Locate the cell with the specified text and output its (X, Y) center coordinate. 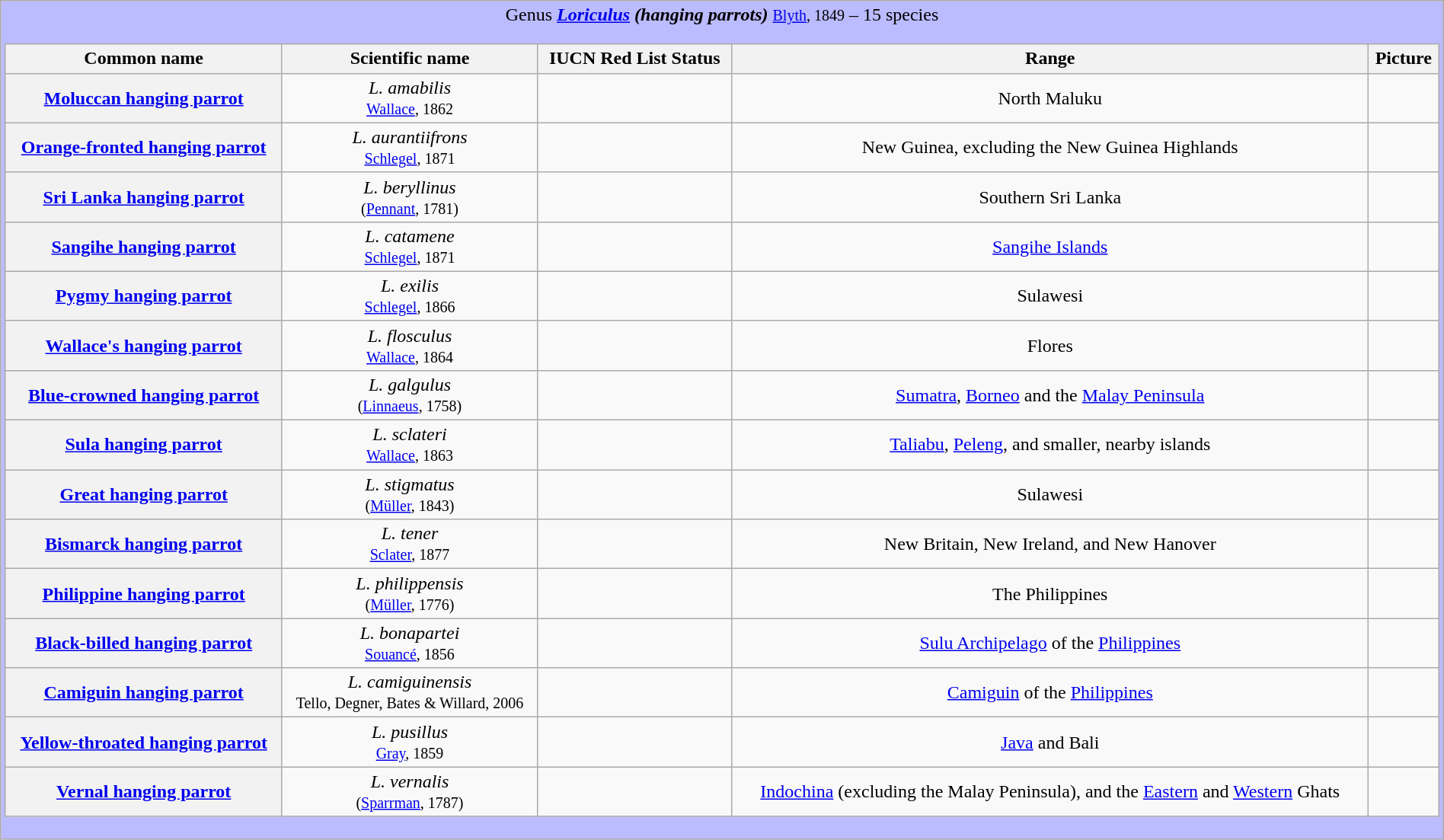
L. beryllinus (Pennant, 1781) (410, 196)
Great hanging parrot (143, 495)
L. bonapartei Souancé, 1856 (410, 643)
L. philippensis (Müller, 1776) (410, 594)
Southern Sri Lanka (1050, 196)
Sulu Archipelago of the Philippines (1050, 643)
Sangihe Islands (1050, 247)
Flores (1050, 346)
IUCN Red List Status (635, 59)
Orange-fronted hanging parrot (143, 148)
Sumatra, Borneo and the Malay Peninsula (1050, 394)
L. galgulus (Linnaeus, 1758) (410, 394)
Black-billed hanging parrot (143, 643)
Wallace's hanging parrot (143, 346)
L. amabilis Wallace, 1862 (410, 97)
L. exilis Schlegel, 1866 (410, 295)
Yellow-throated hanging parrot (143, 742)
Camiguin hanging parrot (143, 693)
Moluccan hanging parrot (143, 97)
Blue-crowned hanging parrot (143, 394)
Scientific name (410, 59)
Indochina (excluding the Malay Peninsula), and the Eastern and Western Ghats (1050, 792)
North Maluku (1050, 97)
L. pusillus Gray, 1859 (410, 742)
Pygmy hanging parrot (143, 295)
L. stigmatus (Müller, 1843) (410, 495)
New Britain, New Ireland, and New Hanover (1050, 544)
Taliabu, Peleng, and smaller, nearby islands (1050, 445)
L. catamene Schlegel, 1871 (410, 247)
L. camiguinensis Tello, Degner, Bates & Willard, 2006 (410, 693)
Sangihe hanging parrot (143, 247)
L. aurantiifrons Schlegel, 1871 (410, 148)
Common name (143, 59)
L. vernalis (Sparrman, 1787) (410, 792)
Philippine hanging parrot (143, 594)
Bismarck hanging parrot (143, 544)
Java and Bali (1050, 742)
The Philippines (1050, 594)
Range (1050, 59)
L. sclateri Wallace, 1863 (410, 445)
Sula hanging parrot (143, 445)
L. tener Sclater, 1877 (410, 544)
Sri Lanka hanging parrot (143, 196)
New Guinea, excluding the New Guinea Highlands (1050, 148)
Picture (1404, 59)
L. flosculus Wallace, 1864 (410, 346)
Vernal hanging parrot (143, 792)
Camiguin of the Philippines (1050, 693)
